Search for the cell housing the specified text and yield its (x, y) center coordinate. 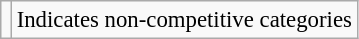
Indicates non-competitive categories (184, 20)
